Provide the (x, y) coordinate of the cell's center where the given text is located.  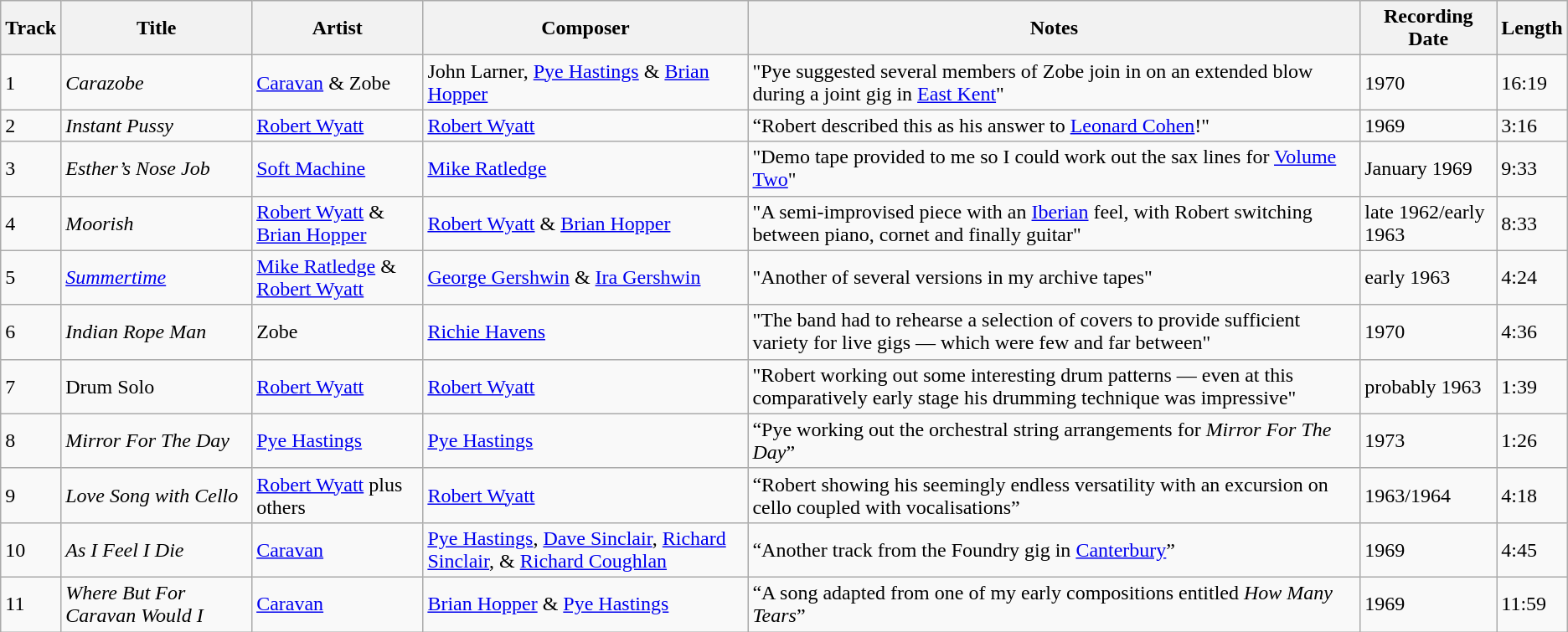
probably 1963 (1429, 387)
Track (31, 28)
3:16 (1532, 126)
“Another track from the Foundry gig in Canterbury” (1054, 549)
1:26 (1532, 440)
5 (31, 278)
1963/1964 (1429, 496)
Mike Ratledge & Robert Wyatt (338, 278)
"Another of several versions in my archive tapes" (1054, 278)
“Pye working out the orchestral string arrangements for Mirror For The Day” (1054, 440)
late 1962/early 1963 (1429, 223)
"Demo tape provided to me so I could work out the sax lines for Volume Two" (1054, 169)
Length (1532, 28)
Mirror For The Day (157, 440)
"Robert working out some interesting drum patterns — even at this comparatively early stage his drumming technique was impressive" (1054, 387)
Soft Machine (338, 169)
8 (31, 440)
Brian Hopper & Pye Hastings (585, 604)
9 (31, 496)
January 1969 (1429, 169)
Zobe (338, 331)
4:45 (1532, 549)
Carazobe (157, 82)
Moorish (157, 223)
"A semi-improvised piece with an Iberian feel, with Robert switching between piano, cornet and finally guitar" (1054, 223)
“Robert showing his seemingly endless versatility with an excursion on cello coupled with vocalisations” (1054, 496)
Pye Hastings, Dave Sinclair, Richard Sinclair, & Richard Coughlan (585, 549)
Esther’s Nose Job (157, 169)
Artist (338, 28)
Mike Ratledge (585, 169)
4 (31, 223)
3 (31, 169)
2 (31, 126)
Composer (585, 28)
Instant Pussy (157, 126)
Indian Rope Man (157, 331)
4:36 (1532, 331)
George Gershwin & Ira Gershwin (585, 278)
"The band had to rehearse a selection of covers to provide sufficient variety for live gigs — which were few and far between" (1054, 331)
16:19 (1532, 82)
11 (31, 604)
1:39 (1532, 387)
Richie Havens (585, 331)
10 (31, 549)
6 (31, 331)
Love Song with Cello (157, 496)
As I Feel I Die (157, 549)
4:18 (1532, 496)
early 1963 (1429, 278)
“A song adapted from one of my early compositions entitled How Many Tears” (1054, 604)
1 (31, 82)
“Robert described this as his answer to Leonard Cohen!" (1054, 126)
Title (157, 28)
11:59 (1532, 604)
9:33 (1532, 169)
"Pye suggested several members of Zobe join in on an extended blow during a joint gig in East Kent" (1054, 82)
8:33 (1532, 223)
Caravan & Zobe (338, 82)
4:24 (1532, 278)
Recording Date (1429, 28)
1973 (1429, 440)
Robert Wyatt plus others (338, 496)
John Larner, Pye Hastings & Brian Hopper (585, 82)
Notes (1054, 28)
Summertime (157, 278)
7 (31, 387)
Where But For Caravan Would I (157, 604)
Drum Solo (157, 387)
